Output the (X, Y) coordinate of the center of the cell containing the given text.  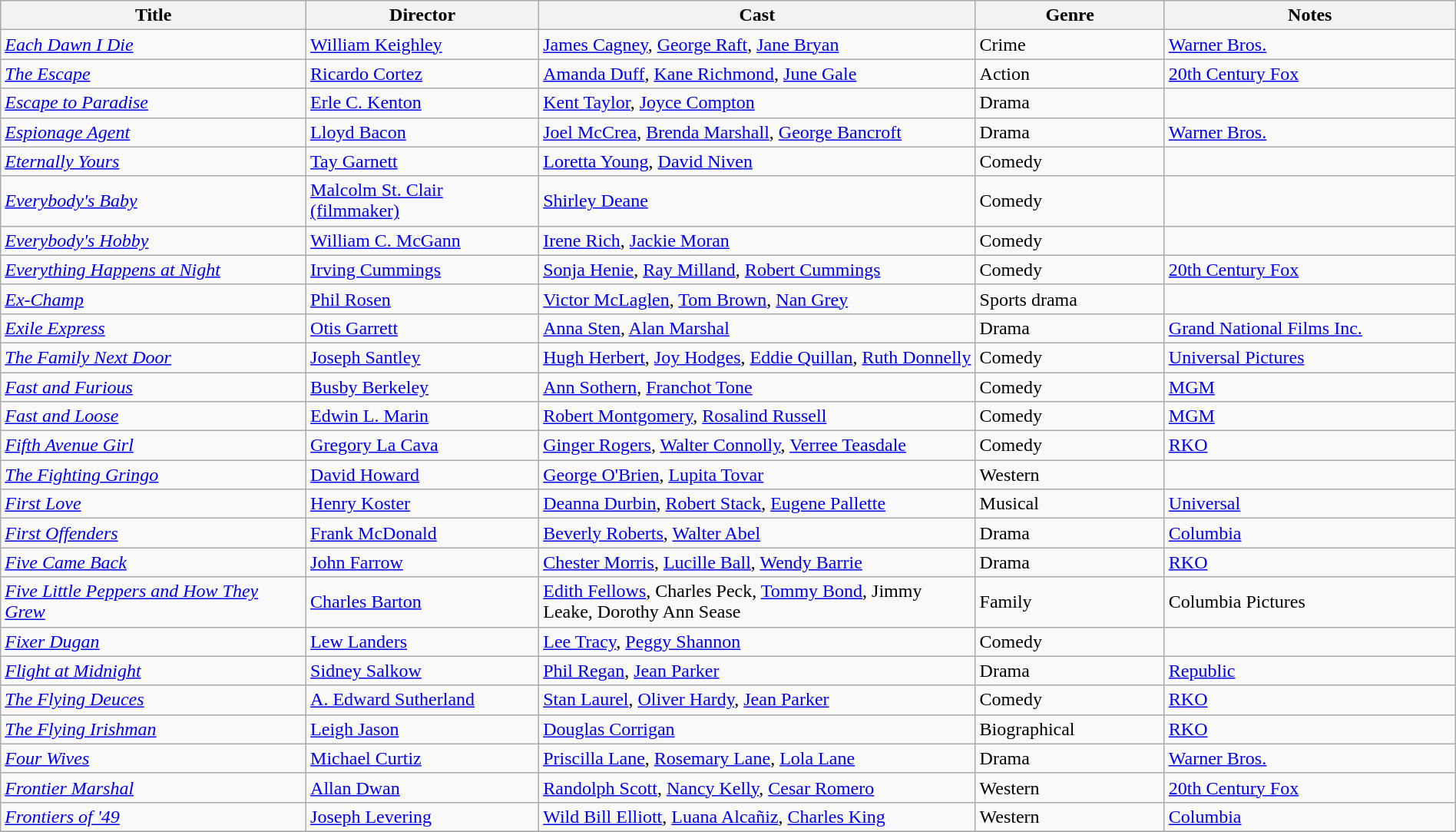
Musical (1070, 504)
Chester Morris, Lucille Ball, Wendy Barrie (757, 562)
Fixer Dugan (154, 641)
Everybody's Baby (154, 201)
Everybody's Hobby (154, 240)
Universal (1310, 504)
Frank McDonald (422, 533)
Crime (1070, 45)
Phil Regan, Jean Parker (757, 671)
Escape to Paradise (154, 103)
Douglas Corrigan (757, 729)
Ricardo Cortez (422, 74)
A. Edward Sutherland (422, 700)
Erle C. Kenton (422, 103)
Deanna Durbin, Robert Stack, Eugene Pallette (757, 504)
Republic (1310, 671)
Ginger Rogers, Walter Connolly, Verree Teasdale (757, 446)
Robert Montgomery, Rosalind Russell (757, 416)
Ann Sothern, Franchot Tone (757, 386)
Sonja Henie, Ray Milland, Robert Cummings (757, 270)
Four Wives (154, 758)
Joseph Levering (422, 817)
Genre (1070, 15)
Beverly Roberts, Walter Abel (757, 533)
Lee Tracy, Peggy Shannon (757, 641)
William C. McGann (422, 240)
Wild Bill Elliott, Luana Alcañiz, Charles King (757, 817)
Charles Barton (422, 602)
Edwin L. Marin (422, 416)
Sidney Salkow (422, 671)
Ex-Champ (154, 299)
Irene Rich, Jackie Moran (757, 240)
Espionage Agent (154, 132)
Michael Curtiz (422, 758)
Joel McCrea, Brenda Marshall, George Bancroft (757, 132)
Fast and Furious (154, 386)
Kent Taylor, Joyce Compton (757, 103)
Shirley Deane (757, 201)
James Cagney, George Raft, Jane Bryan (757, 45)
Five Little Peppers and How They Grew (154, 602)
Priscilla Lane, Rosemary Lane, Lola Lane (757, 758)
Hugh Herbert, Joy Hodges, Eddie Quillan, Ruth Donnelly (757, 357)
Tay Garnett (422, 161)
Cast (757, 15)
Henry Koster (422, 504)
Grand National Films Inc. (1310, 328)
Randolph Scott, Nancy Kelly, Cesar Romero (757, 787)
Fifth Avenue Girl (154, 446)
Notes (1310, 15)
Edith Fellows, Charles Peck, Tommy Bond, Jimmy Leake, Dorothy Ann Sease (757, 602)
Everything Happens at Night (154, 270)
Sports drama (1070, 299)
Lloyd Bacon (422, 132)
Five Came Back (154, 562)
Exile Express (154, 328)
The Flying Deuces (154, 700)
David Howard (422, 475)
Frontier Marshal (154, 787)
Malcolm St. Clair (filmmaker) (422, 201)
The Escape (154, 74)
Joseph Santley (422, 357)
First Love (154, 504)
The Family Next Door (154, 357)
Amanda Duff, Kane Richmond, June Gale (757, 74)
Biographical (1070, 729)
William Keighley (422, 45)
Loretta Young, David Niven (757, 161)
Universal Pictures (1310, 357)
Leigh Jason (422, 729)
Columbia Pictures (1310, 602)
Family (1070, 602)
Title (154, 15)
Irving Cummings (422, 270)
Frontiers of '49 (154, 817)
Flight at Midnight (154, 671)
Anna Sten, Alan Marshal (757, 328)
Eternally Yours (154, 161)
Director (422, 15)
Phil Rosen (422, 299)
The Fighting Gringo (154, 475)
Stan Laurel, Oliver Hardy, Jean Parker (757, 700)
The Flying Irishman (154, 729)
First Offenders (154, 533)
Fast and Loose (154, 416)
Action (1070, 74)
John Farrow (422, 562)
Victor McLaglen, Tom Brown, Nan Grey (757, 299)
Lew Landers (422, 641)
Allan Dwan (422, 787)
Otis Garrett (422, 328)
Each Dawn I Die (154, 45)
George O'Brien, Lupita Tovar (757, 475)
Busby Berkeley (422, 386)
Gregory La Cava (422, 446)
